For the text-containing cell, return its midpoint in (X, Y) coordinate format. 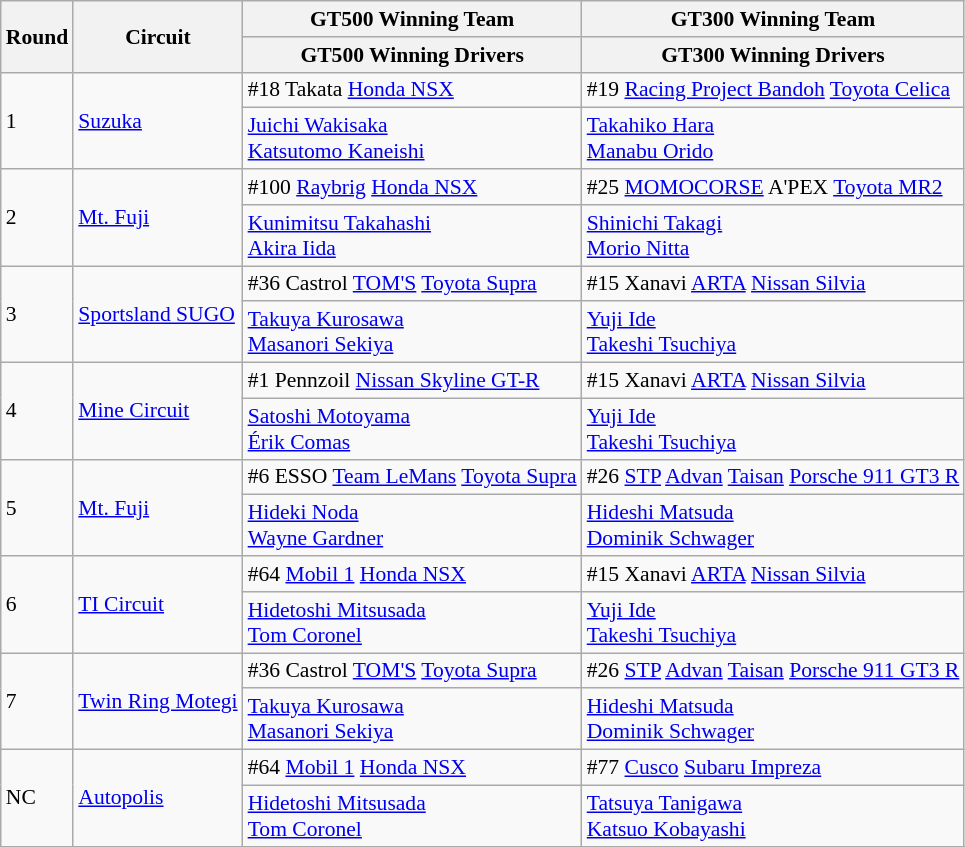
Juichi Wakisaka Katsutomo Kaneishi (412, 138)
Shinichi Takagi Morio Nitta (774, 236)
Autopolis (158, 798)
Takahiko Hara Manabu Orido (774, 138)
#100 Raybrig Honda NSX (412, 187)
Satoshi Motoyama Érik Comas (412, 428)
Sportsland SUGO (158, 314)
3 (38, 314)
Suzuka (158, 120)
#18 Takata Honda NSX (412, 90)
1 (38, 120)
Hideki Noda Wayne Gardner (412, 526)
Kunimitsu Takahashi Akira Iida (412, 236)
6 (38, 604)
Tatsuya Tanigawa Katsuo Kobayashi (774, 816)
2 (38, 218)
GT500 Winning Team (412, 19)
#19 Racing Project Bandoh Toyota Celica (774, 90)
7 (38, 702)
#6 ESSO Team LeMans Toyota Supra (412, 477)
GT300 Winning Drivers (774, 55)
#25 MOMOCORSE A'PEX Toyota MR2 (774, 187)
NC (38, 798)
4 (38, 412)
GT300 Winning Team (774, 19)
#1 Pennzoil Nissan Skyline GT-R (412, 381)
TI Circuit (158, 604)
Twin Ring Motegi (158, 702)
Mine Circuit (158, 412)
5 (38, 508)
Round (38, 36)
Circuit (158, 36)
#77 Cusco Subaru Impreza (774, 768)
GT500 Winning Drivers (412, 55)
